For the text-containing cell, return its midpoint in [X, Y] coordinate format. 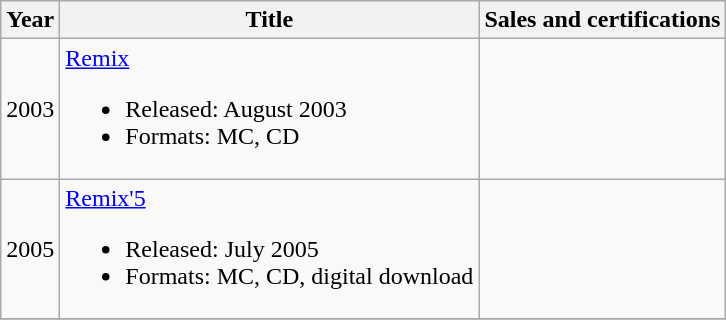
2005 [30, 249]
Title [270, 20]
Remix'5Released: July 2005Formats: MC, CD, digital download [270, 249]
Year [30, 20]
Sales and certifications [602, 20]
RemixReleased: August 2003Formats: MC, CD [270, 109]
2003 [30, 109]
